Extract the [X, Y] coordinate from the center of the cell holding the provided text.  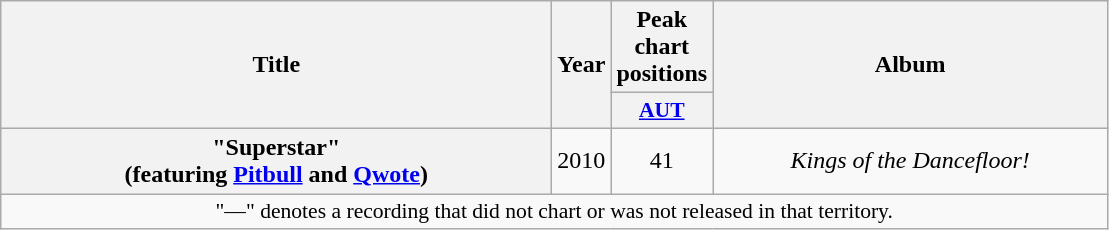
Kings of the Dancefloor! [910, 160]
2010 [582, 160]
"—" denotes a recording that did not chart or was not released in that territory. [554, 212]
AUT [662, 111]
Title [276, 65]
Year [582, 65]
Peak chart positions [662, 47]
"Superstar" (featuring Pitbull and Qwote) [276, 160]
Album [910, 65]
41 [662, 160]
